Extract the (X, Y) coordinate from the center of the cell holding the provided text.  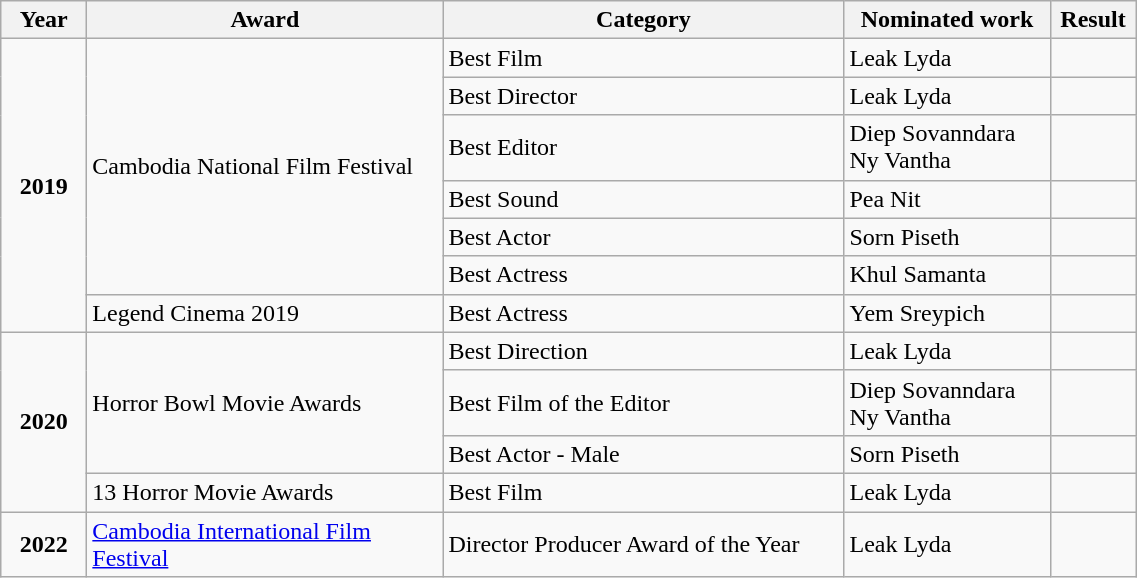
Category (644, 20)
Legend Cinema 2019 (265, 313)
Best Actor (644, 237)
Cambodia National Film Festival (265, 166)
Khul Samanta (947, 275)
Pea Nit (947, 199)
2020 (44, 422)
2022 (44, 544)
Best Actor - Male (644, 454)
2019 (44, 186)
Result (1093, 20)
Best Direction (644, 351)
Award (265, 20)
Nominated work (947, 20)
Year (44, 20)
Cambodia International Film Festival (265, 544)
Yem Sreypich (947, 313)
Best Sound (644, 199)
Director Producer Award of the Year (644, 544)
Horror Bowl Movie Awards (265, 402)
Best Film of the Editor (644, 402)
Best Director (644, 96)
13 Horror Movie Awards (265, 492)
Best Editor (644, 148)
